Return the [x, y] coordinate for the center point of the cell that contains the specified text.  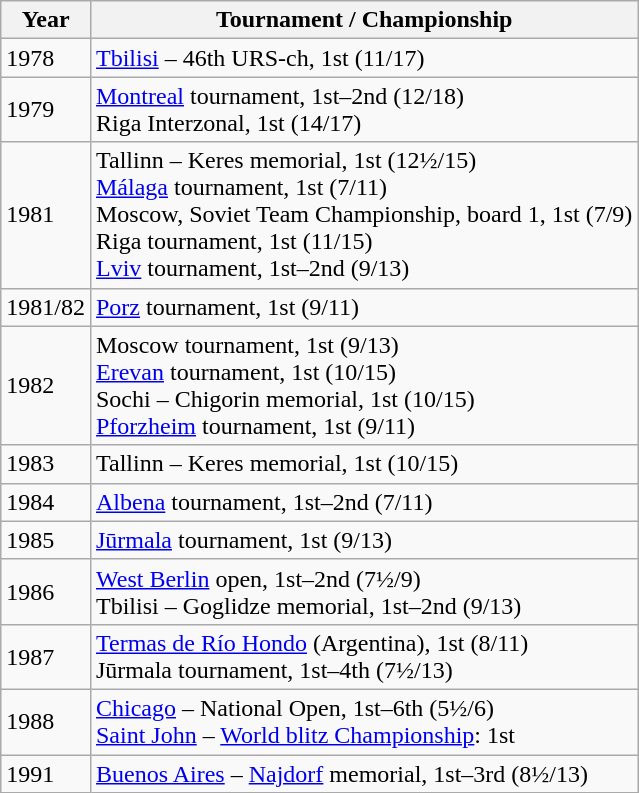
1981 [46, 215]
1985 [46, 540]
Tallinn – Keres memorial, 1st (10/15) [364, 464]
1987 [46, 656]
1986 [46, 592]
Termas de Río Hondo (Argentina), 1st (8/11) Jūrmala tournament, 1st–4th (7½/13) [364, 656]
1984 [46, 502]
Albena tournament, 1st–2nd (7/11) [364, 502]
Moscow tournament, 1st (9/13) Erevan tournament, 1st (10/15) Sochi – Chigorin memorial, 1st (10/15) Pforzheim tournament, 1st (9/11) [364, 386]
Chicago – National Open, 1st–6th (5½/6) Saint John – World blitz Championship: 1st [364, 722]
Jūrmala tournament, 1st (9/13) [364, 540]
West Berlin open, 1st–2nd (7½/9) Tbilisi – Goglidze memorial, 1st–2nd (9/13) [364, 592]
Buenos Aires – Najdorf memorial, 1st–3rd (8½/13) [364, 773]
1981/82 [46, 307]
Tbilisi – 46th URS-ch, 1st (11/17) [364, 58]
Porz tournament, 1st (9/11) [364, 307]
1988 [46, 722]
1983 [46, 464]
Tournament / Championship [364, 20]
1979 [46, 110]
1982 [46, 386]
Montreal tournament, 1st–2nd (12/18)Riga Interzonal, 1st (14/17) [364, 110]
Year [46, 20]
1991 [46, 773]
1978 [46, 58]
